Pinpoint the cell where the given text exists, returning its [x, y] midpoint coordinate. 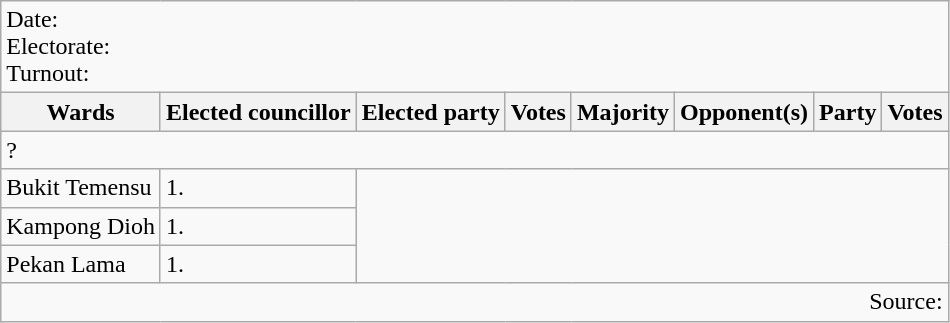
? [474, 150]
Source: [474, 302]
Bukit Temensu [81, 188]
Pekan Lama [81, 264]
Party [848, 112]
Majority [622, 112]
Elected councillor [258, 112]
Elected party [430, 112]
Kampong Dioh [81, 226]
Opponent(s) [744, 112]
Date: Electorate: Turnout: [474, 47]
Wards [81, 112]
